Provide the [X, Y] coordinate of the cell's center where the given text is located.  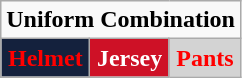
Pants [204, 58]
Uniform Combination [121, 20]
Jersey [130, 58]
Helmet [46, 58]
